For the text-containing cell, return its midpoint in [X, Y] coordinate format. 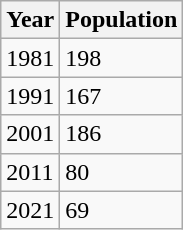
186 [122, 134]
69 [122, 210]
80 [122, 172]
1991 [30, 96]
2011 [30, 172]
Population [122, 20]
Year [30, 20]
2021 [30, 210]
198 [122, 58]
2001 [30, 134]
167 [122, 96]
1981 [30, 58]
